Extract the (x, y) coordinate from the center of the cell holding the provided text.  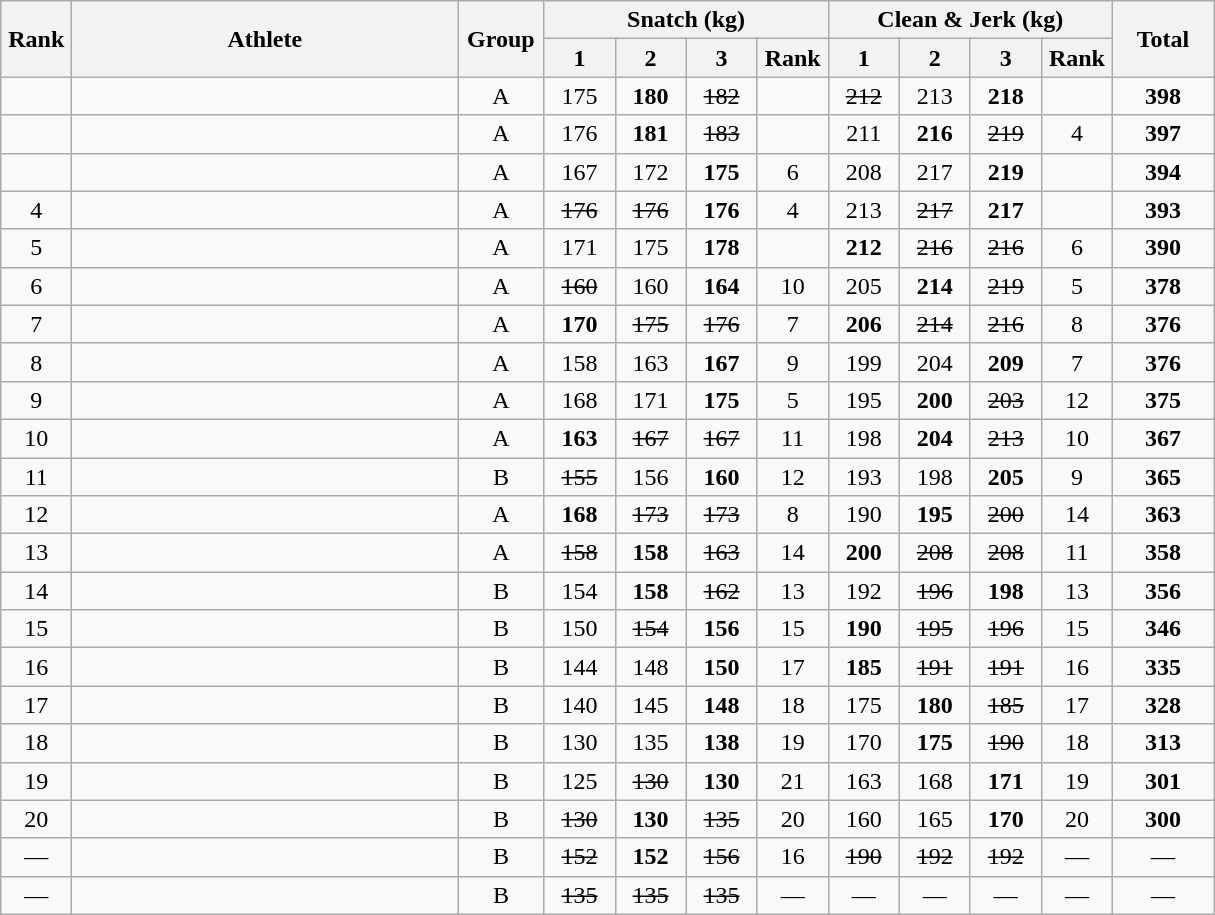
375 (1162, 400)
162 (722, 591)
182 (722, 96)
178 (722, 248)
346 (1162, 629)
193 (864, 477)
393 (1162, 210)
183 (722, 134)
301 (1162, 781)
218 (1006, 96)
Snatch (kg) (686, 20)
181 (650, 134)
390 (1162, 248)
356 (1162, 591)
398 (1162, 96)
363 (1162, 515)
145 (650, 705)
211 (864, 134)
21 (792, 781)
172 (650, 172)
313 (1162, 743)
Total (1162, 39)
203 (1006, 400)
164 (722, 286)
155 (580, 477)
378 (1162, 286)
328 (1162, 705)
394 (1162, 172)
165 (934, 819)
Clean & Jerk (kg) (970, 20)
Athlete (265, 39)
209 (1006, 362)
300 (1162, 819)
144 (580, 667)
397 (1162, 134)
Group (501, 39)
199 (864, 362)
335 (1162, 667)
125 (580, 781)
367 (1162, 438)
358 (1162, 553)
365 (1162, 477)
140 (580, 705)
138 (722, 743)
206 (864, 324)
